Extract the [X, Y] coordinate from the center of the cell holding the provided text.  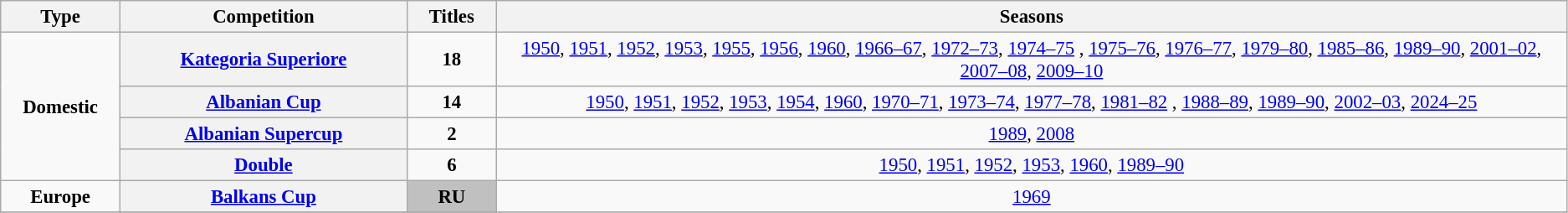
6 [452, 165]
Titles [452, 17]
Albanian Cup [263, 102]
Balkans Cup [263, 197]
Competition [263, 17]
1950, 1951, 1952, 1953, 1955, 1956, 1960, 1966–67, 1972–73, 1974–75 , 1975–76, 1976–77, 1979–80, 1985–86, 1989–90, 2001–02, 2007–08, 2009–10 [1031, 60]
Seasons [1031, 17]
14 [452, 102]
1989, 2008 [1031, 134]
Double [263, 165]
Domestic [60, 107]
2 [452, 134]
Type [60, 17]
1950, 1951, 1952, 1953, 1960, 1989–90 [1031, 165]
RU [452, 197]
18 [452, 60]
1969 [1031, 197]
1950, 1951, 1952, 1953, 1954, 1960, 1970–71, 1973–74, 1977–78, 1981–82 , 1988–89, 1989–90, 2002–03, 2024–25 [1031, 102]
Europe [60, 197]
Albanian Supercup [263, 134]
Kategoria Superiore [263, 60]
